Capture the cell that displays the provided text and extract its [X, Y] central coordinate. 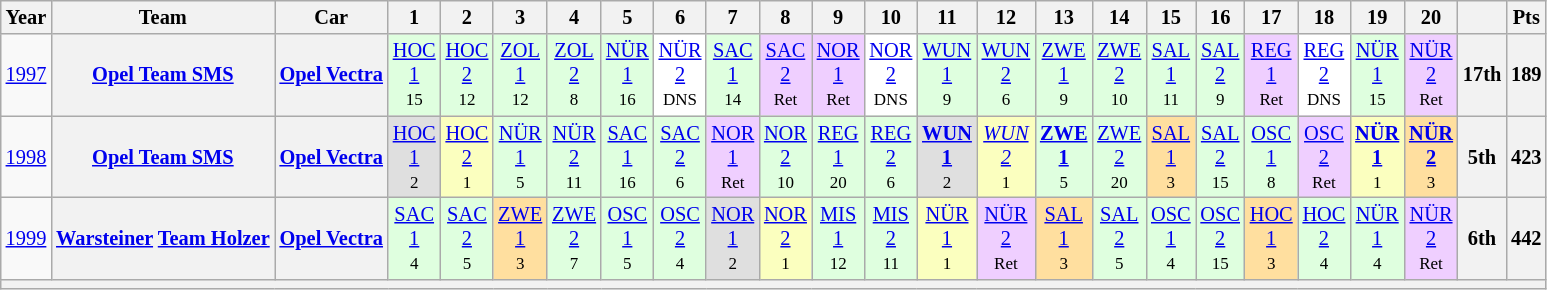
SAC2Ret [786, 75]
6th [1482, 238]
SAL111 [1170, 75]
16 [1220, 17]
17th [1482, 75]
ZWE210 [1119, 75]
1998 [26, 157]
Team [162, 17]
Warsteiner Team Holzer [162, 238]
423 [1526, 157]
12 [1006, 17]
ZWE19 [1064, 75]
14 [1119, 17]
7 [732, 17]
8 [786, 17]
20 [1431, 17]
OSC2Ret [1324, 157]
REG2DNS [1324, 75]
HOC21 [468, 157]
SAC114 [732, 75]
HOC115 [414, 75]
WUN26 [1006, 75]
MIS211 [890, 238]
SAL25 [1119, 238]
WUN19 [947, 75]
17 [1272, 17]
NOR2DNS [890, 75]
Car [332, 17]
NÜR23 [1431, 157]
Pts [1526, 17]
HOC12 [414, 157]
WUN12 [947, 157]
ZWE27 [574, 238]
1999 [26, 238]
ZWE13 [520, 238]
4 [574, 17]
WUN21 [1006, 157]
SAL215 [1220, 157]
SAC14 [414, 238]
REG120 [838, 157]
NOR210 [786, 157]
MIS112 [838, 238]
OSC18 [1272, 157]
2 [468, 17]
6 [680, 17]
442 [1526, 238]
5th [1482, 157]
REG1Ret [1272, 75]
10 [890, 17]
HOC24 [1324, 238]
NÜR14 [1377, 238]
19 [1377, 17]
OSC15 [628, 238]
ZWE15 [1064, 157]
ZOL28 [574, 75]
3 [520, 17]
SAC116 [628, 157]
18 [1324, 17]
13 [1064, 17]
REG26 [890, 157]
SAL29 [1220, 75]
NÜR211 [574, 157]
OSC14 [1170, 238]
OSC215 [1220, 238]
NÜR15 [520, 157]
NÜR115 [1377, 75]
NÜR116 [628, 75]
OSC24 [680, 238]
HOC212 [468, 75]
NOR21 [786, 238]
15 [1170, 17]
11 [947, 17]
ZWE220 [1119, 157]
SAC25 [468, 238]
9 [838, 17]
189 [1526, 75]
SAC26 [680, 157]
HOC13 [1272, 238]
NOR12 [732, 238]
1997 [26, 75]
1 [414, 17]
5 [628, 17]
ZOL112 [520, 75]
Year [26, 17]
NÜR2DNS [680, 75]
